Output the (x, y) coordinate of the center of the cell containing the given text.  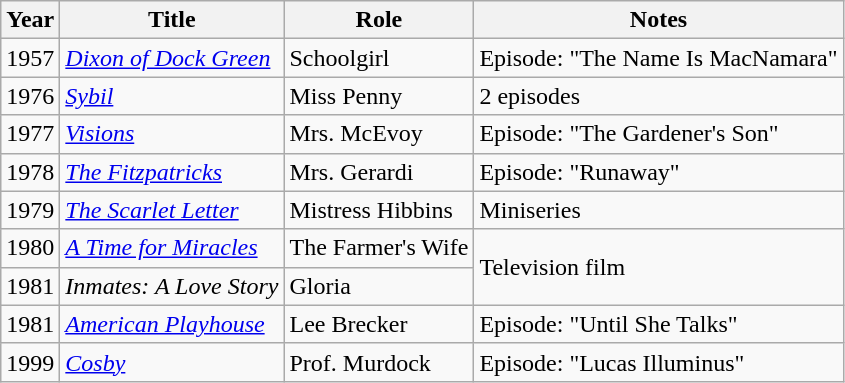
Dixon of Dock Green (172, 58)
Role (379, 20)
Mrs. McEvoy (379, 134)
1980 (30, 248)
The Scarlet Letter (172, 210)
Episode: "Lucas Illuminus" (658, 362)
Gloria (379, 286)
Visions (172, 134)
Television film (658, 267)
Notes (658, 20)
American Playhouse (172, 324)
1999 (30, 362)
1979 (30, 210)
1976 (30, 96)
2 episodes (658, 96)
The Farmer's Wife (379, 248)
Mrs. Gerardi (379, 172)
Lee Brecker (379, 324)
1977 (30, 134)
A Time for Miracles (172, 248)
Year (30, 20)
Episode: "The Name Is MacNamara" (658, 58)
Prof. Murdock (379, 362)
Episode: "Runaway" (658, 172)
Inmates: A Love Story (172, 286)
Schoolgirl (379, 58)
Title (172, 20)
1978 (30, 172)
Episode: "The Gardener's Son" (658, 134)
The Fitzpatricks (172, 172)
Miss Penny (379, 96)
Miniseries (658, 210)
Cosby (172, 362)
1957 (30, 58)
Sybil (172, 96)
Mistress Hibbins (379, 210)
Episode: "Until She Talks" (658, 324)
